Output the (X, Y) coordinate of the center of the cell containing the given text.  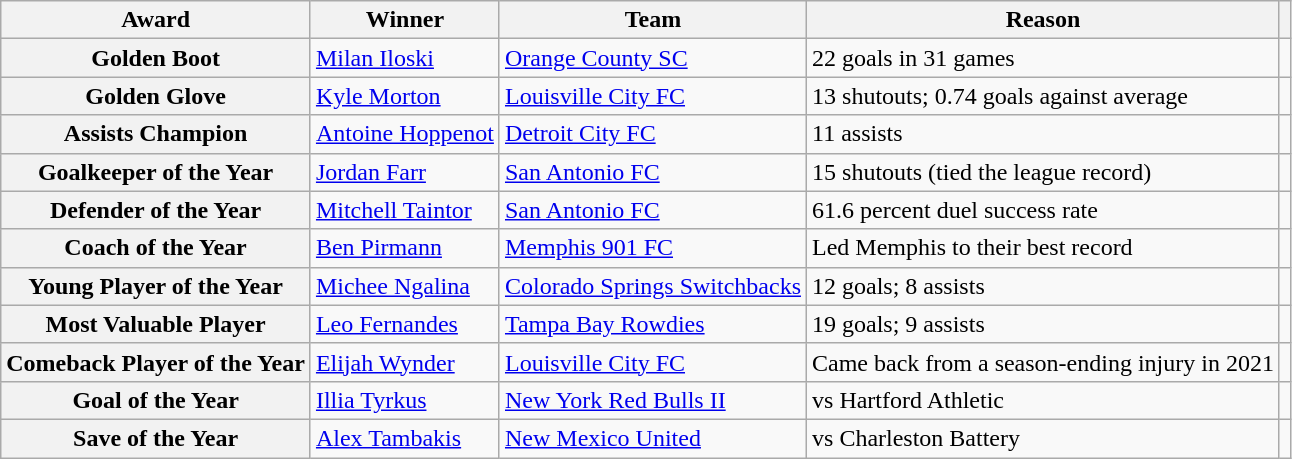
Golden Boot (156, 58)
Young Player of the Year (156, 286)
Comeback Player of the Year (156, 362)
Colorado Springs Switchbacks (652, 286)
Goal of the Year (156, 400)
22 goals in 31 games (1044, 58)
Kyle Morton (404, 96)
11 assists (1044, 134)
Detroit City FC (652, 134)
19 goals; 9 assists (1044, 324)
Elijah Wynder (404, 362)
Milan Iloski (404, 58)
vs Hartford Athletic (1044, 400)
Michee Ngalina (404, 286)
Leo Fernandes (404, 324)
Winner (404, 20)
Memphis 901 FC (652, 248)
Coach of the Year (156, 248)
Team (652, 20)
Assists Champion (156, 134)
Antoine Hoppenot (404, 134)
Award (156, 20)
Defender of the Year (156, 210)
Orange County SC (652, 58)
15 shutouts (tied the league record) (1044, 172)
Came back from a season-ending injury in 2021 (1044, 362)
Reason (1044, 20)
Ben Pirmann (404, 248)
vs Charleston Battery (1044, 438)
Illia Tyrkus (404, 400)
Most Valuable Player (156, 324)
Save of the Year (156, 438)
Golden Glove (156, 96)
Mitchell Taintor (404, 210)
Led Memphis to their best record (1044, 248)
Goalkeeper of the Year (156, 172)
Jordan Farr (404, 172)
12 goals; 8 assists (1044, 286)
New Mexico United (652, 438)
13 shutouts; 0.74 goals against average (1044, 96)
New York Red Bulls II (652, 400)
Alex Tambakis (404, 438)
Tampa Bay Rowdies (652, 324)
61.6 percent duel success rate (1044, 210)
